From the cell containing the given text, extract its center point as [x, y] coordinate. 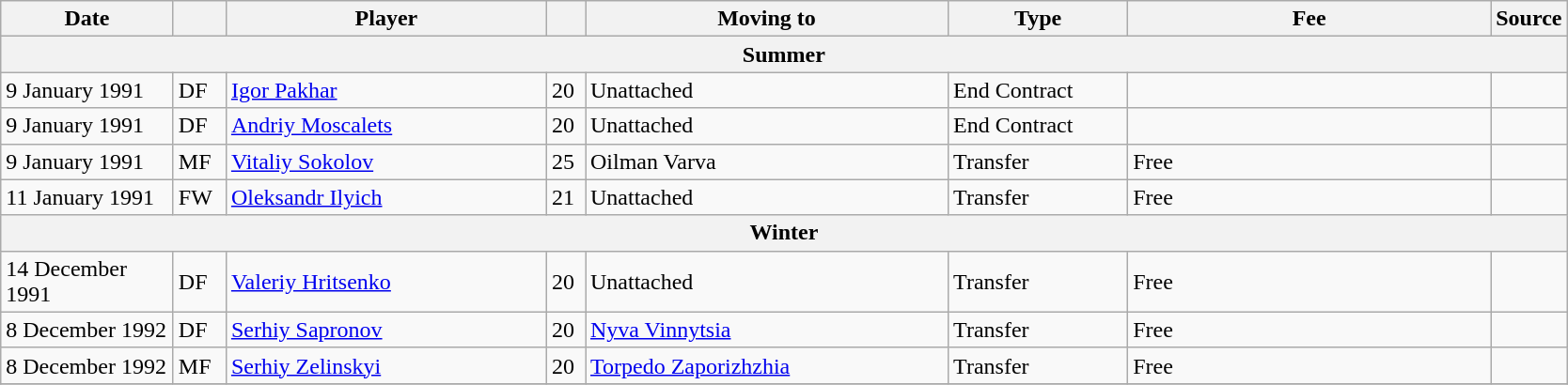
Serhiy Zelinskyi [385, 365]
Summer [784, 54]
Igor Pakhar [385, 90]
FW [199, 197]
25 [566, 162]
Oilman Varva [766, 162]
14 December 1991 [87, 282]
Serhiy Sapronov [385, 330]
Valeriy Hritsenko [385, 282]
11 January 1991 [87, 197]
Type [1038, 19]
Player [385, 19]
Nyva Vinnytsia [766, 330]
21 [566, 197]
Vitaliy Sokolov [385, 162]
Andriy Moscalets [385, 126]
Oleksandr Ilyich [385, 197]
Winter [784, 233]
Fee [1309, 19]
Date [87, 19]
Source [1529, 19]
Moving to [766, 19]
Torpedo Zaporizhzhia [766, 365]
